From the cell containing the given text, extract its center point as [X, Y] coordinate. 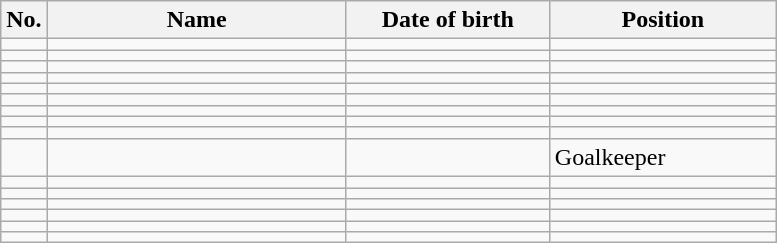
Goalkeeper [662, 157]
No. [24, 20]
Name [196, 20]
Position [662, 20]
Date of birth [448, 20]
